Output the (X, Y) coordinate of the center of the cell containing the given text.  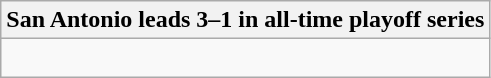
San Antonio leads 3–1 in all-time playoff series (246, 20)
